Find where the given text appears and provide that cell's center as (x, y) coordinate. 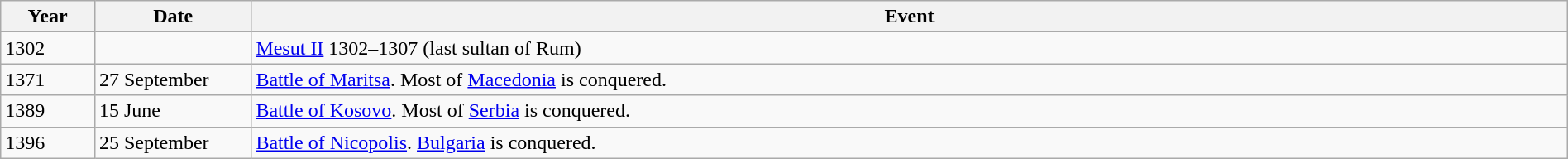
1396 (48, 142)
Event (910, 17)
1302 (48, 48)
15 June (172, 111)
Year (48, 17)
1389 (48, 111)
27 September (172, 79)
1371 (48, 79)
Date (172, 17)
Battle of Kosovo. Most of Serbia is conquered. (910, 111)
25 September (172, 142)
Mesut II 1302–1307 (last sultan of Rum) (910, 48)
Battle of Maritsa. Most of Macedonia is conquered. (910, 79)
Battle of Nicopolis. Bulgaria is conquered. (910, 142)
